Capture the cell that displays the provided text and extract its [x, y] central coordinate. 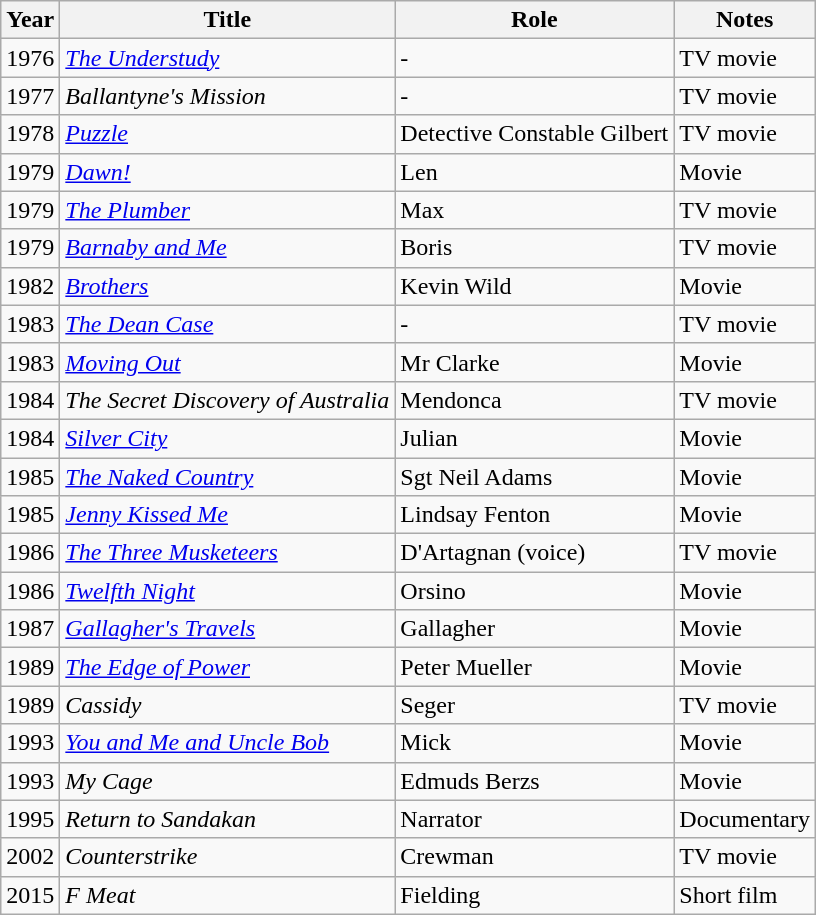
Role [534, 20]
The Edge of Power [228, 667]
Julian [534, 438]
Mendonca [534, 400]
Fielding [534, 895]
Gallagher [534, 629]
2015 [30, 895]
Short film [745, 895]
1976 [30, 58]
Dawn! [228, 172]
Lindsay Fenton [534, 515]
Mr Clarke [534, 362]
Counterstrike [228, 857]
The Three Musketeers [228, 553]
Ballantyne's Mission [228, 96]
Moving Out [228, 362]
Notes [745, 20]
Narrator [534, 819]
Jenny Kissed Me [228, 515]
The Dean Case [228, 324]
Seger [534, 705]
1982 [30, 286]
Barnaby and Me [228, 248]
Silver City [228, 438]
Crewman [534, 857]
Brothers [228, 286]
Kevin Wild [534, 286]
You and Me and Uncle Bob [228, 743]
Return to Sandakan [228, 819]
1987 [30, 629]
Year [30, 20]
The Naked Country [228, 477]
Len [534, 172]
1995 [30, 819]
Twelfth Night [228, 591]
Puzzle [228, 134]
Gallagher's Travels [228, 629]
Cassidy [228, 705]
My Cage [228, 781]
D'Artagnan (voice) [534, 553]
Boris [534, 248]
The Secret Discovery of Australia [228, 400]
Detective Constable Gilbert [534, 134]
Peter Mueller [534, 667]
2002 [30, 857]
F Meat [228, 895]
Max [534, 210]
The Plumber [228, 210]
Sgt Neil Adams [534, 477]
Orsino [534, 591]
1978 [30, 134]
Documentary [745, 819]
Mick [534, 743]
Edmuds Berzs [534, 781]
The Understudy [228, 58]
1977 [30, 96]
Title [228, 20]
